Locate the cell with the specified text and output its [X, Y] center coordinate. 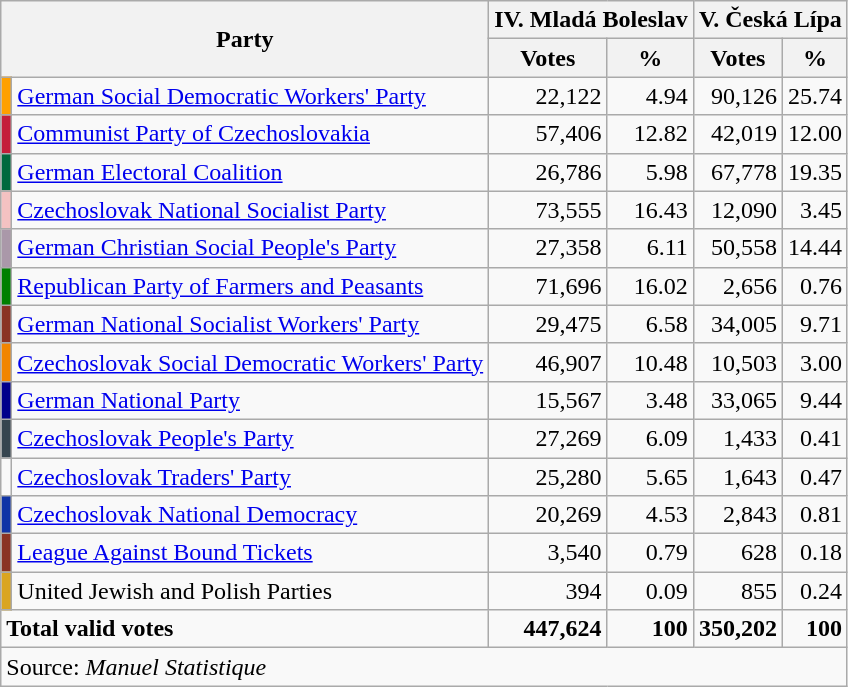
71,696 [548, 286]
0.24 [814, 591]
Republican Party of Farmers and Peasants [250, 286]
12.82 [650, 134]
16.02 [650, 286]
2,843 [738, 515]
Czechoslovak Social Democratic Workers' Party [250, 362]
29,475 [548, 324]
Czechoslovak National Democracy [250, 515]
57,406 [548, 134]
15,567 [548, 400]
14.44 [814, 248]
26,786 [548, 172]
12.00 [814, 134]
Party [245, 39]
Czechoslovak National Socialist Party [250, 210]
6.09 [650, 438]
16.43 [650, 210]
90,126 [738, 96]
Czechoslovak Traders' Party [250, 477]
34,005 [738, 324]
Total valid votes [245, 629]
German National Party [250, 400]
German Christian Social People's Party [250, 248]
IV. Mladá Boleslav [592, 20]
German National Socialist Workers' Party [250, 324]
2,656 [738, 286]
3.00 [814, 362]
25.74 [814, 96]
394 [548, 591]
1,433 [738, 438]
0.81 [814, 515]
20,269 [548, 515]
United Jewish and Polish Parties [250, 591]
50,558 [738, 248]
Source: Manuel Statistique [424, 667]
0.18 [814, 553]
Czechoslovak People's Party [250, 438]
350,202 [738, 629]
25,280 [548, 477]
855 [738, 591]
4.94 [650, 96]
6.11 [650, 248]
0.79 [650, 553]
0.09 [650, 591]
4.53 [650, 515]
League Against Bound Tickets [250, 553]
5.65 [650, 477]
9.44 [814, 400]
447,624 [548, 629]
1,643 [738, 477]
0.47 [814, 477]
German Electoral Coalition [250, 172]
3.45 [814, 210]
Communist Party of Czechoslovakia [250, 134]
3.48 [650, 400]
22,122 [548, 96]
27,358 [548, 248]
3,540 [548, 553]
12,090 [738, 210]
10.48 [650, 362]
27,269 [548, 438]
33,065 [738, 400]
0.41 [814, 438]
9.71 [814, 324]
67,778 [738, 172]
0.76 [814, 286]
5.98 [650, 172]
628 [738, 553]
42,019 [738, 134]
German Social Democratic Workers' Party [250, 96]
73,555 [548, 210]
10,503 [738, 362]
19.35 [814, 172]
V. Česká Lípa [770, 20]
46,907 [548, 362]
6.58 [650, 324]
